For the text-containing cell, return its midpoint in (x, y) coordinate format. 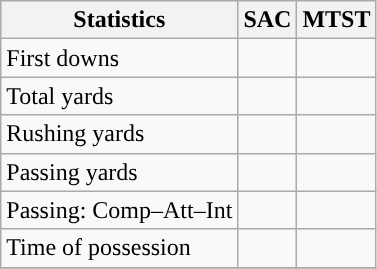
MTST (336, 20)
Rushing yards (120, 134)
Statistics (120, 20)
Total yards (120, 96)
Passing yards (120, 172)
First downs (120, 58)
SAC (268, 20)
Passing: Comp–Att–Int (120, 210)
Time of possession (120, 248)
